Return [x, y] of the center of cell containing provided text 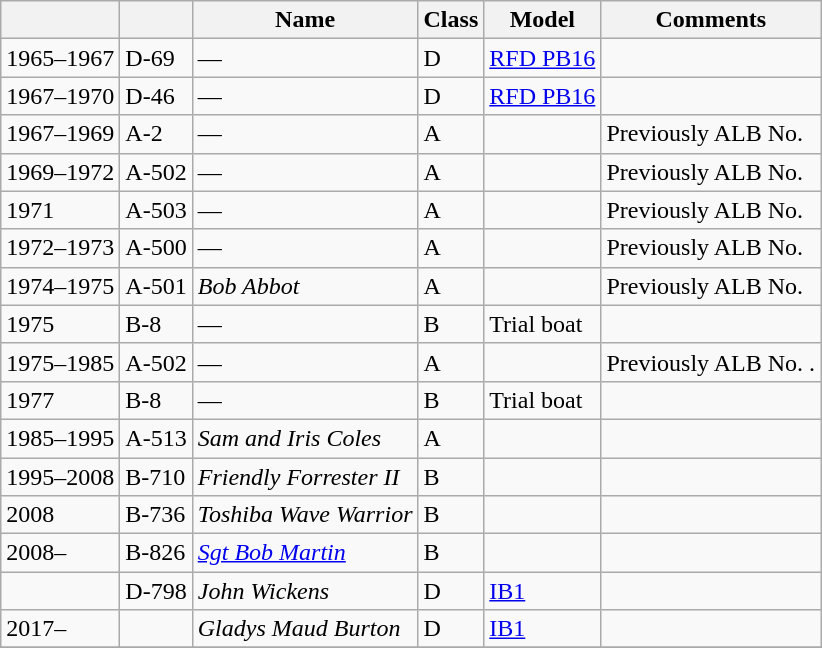
D-46 [156, 96]
Sgt Bob Martin [305, 553]
1975–1985 [60, 362]
A-500 [156, 248]
B-826 [156, 553]
Previously ALB No. . [711, 362]
1971 [60, 210]
2017– [60, 629]
A-513 [156, 438]
D-798 [156, 591]
John Wickens [305, 591]
Bob Abbot [305, 286]
Gladys Maud Burton [305, 629]
B-736 [156, 515]
1975 [60, 324]
1995–2008 [60, 477]
2008– [60, 553]
Toshiba Wave Warrior [305, 515]
A-2 [156, 134]
Name [305, 20]
2008 [60, 515]
Model [542, 20]
D-69 [156, 58]
1974–1975 [60, 286]
Sam and Iris Coles [305, 438]
Friendly Forrester II [305, 477]
A-503 [156, 210]
1965–1967 [60, 58]
1972–1973 [60, 248]
1969–1972 [60, 172]
1967–1969 [60, 134]
B-710 [156, 477]
1977 [60, 400]
A-501 [156, 286]
1985–1995 [60, 438]
Comments [711, 20]
1967–1970 [60, 96]
Class [451, 20]
